From the cell containing the given text, extract its center point as [x, y] coordinate. 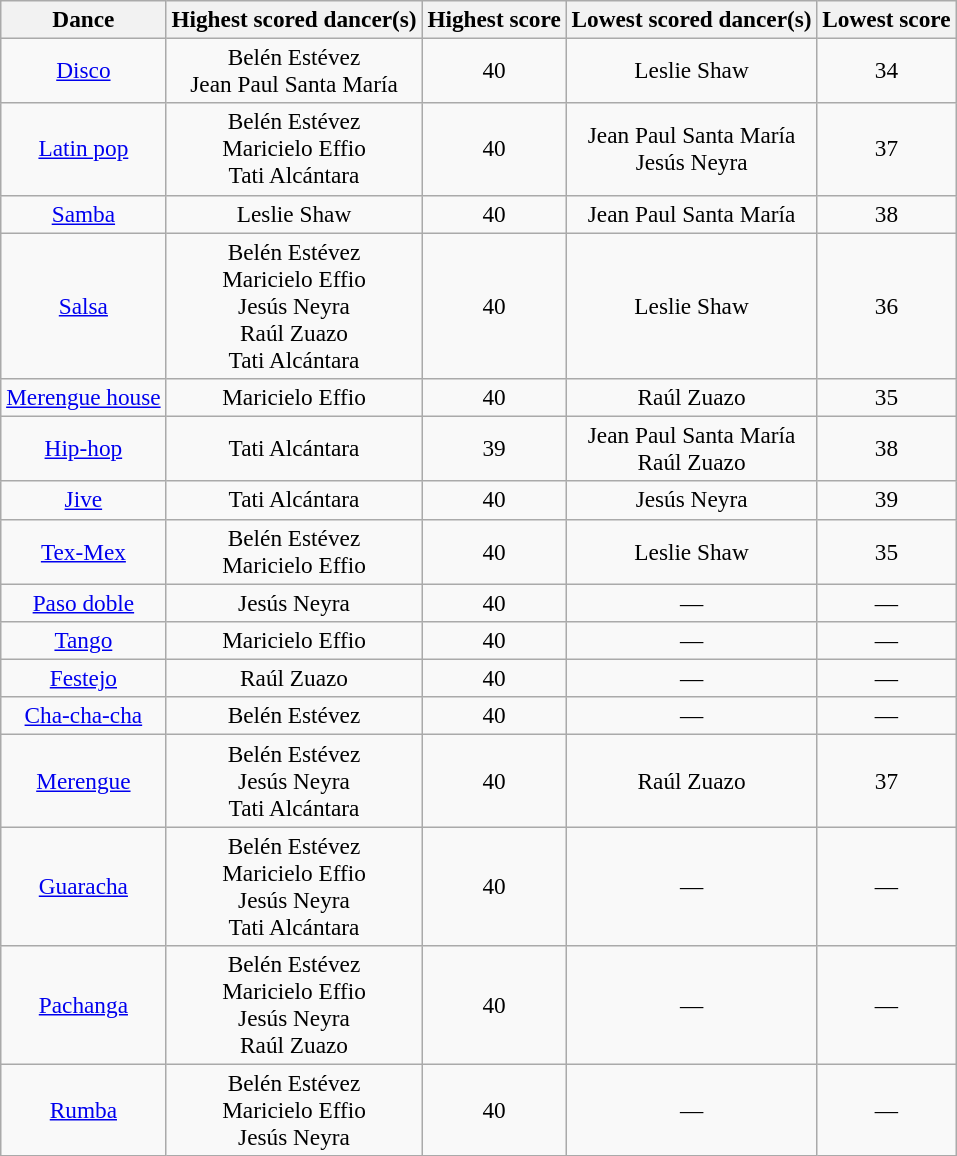
Highest scored dancer(s) [294, 19]
Guaracha [84, 886]
Festejo [84, 678]
Cha-cha-cha [84, 716]
Tango [84, 640]
Salsa [84, 305]
Belén EstévezJesús NeyraTati Alcántara [294, 780]
Belén EstévezJean Paul Santa María [294, 70]
34 [886, 70]
Merengue house [84, 397]
Dance [84, 19]
Paso doble [84, 602]
Tex-Mex [84, 552]
Highest score [494, 19]
Belén Estévez [294, 716]
Belén EstévezMaricielo EffioJesús NeyraTati Alcántara [294, 886]
Lowest scored dancer(s) [692, 19]
Latin pop [84, 149]
Hip-hop [84, 448]
Belén EstévezMaricielo EffioTati Alcántara [294, 149]
Jean Paul Santa MaríaJesús Neyra [692, 149]
Rumba [84, 1110]
Jive [84, 500]
Belén EstévezMaricielo EffioJesús NeyraRaúl ZuazoTati Alcántara [294, 305]
Disco [84, 70]
Belén EstévezMaricielo EffioJesús Neyra [294, 1110]
Samba [84, 214]
Pachanga [84, 1004]
Lowest score [886, 19]
Belén EstévezMaricielo EffioJesús NeyraRaúl Zuazo [294, 1004]
Jean Paul Santa MaríaRaúl Zuazo [692, 448]
36 [886, 305]
Belén EstévezMaricielo Effio [294, 552]
Jean Paul Santa María [692, 214]
Merengue [84, 780]
